Pinpoint the cell where the given text exists, returning its [x, y] midpoint coordinate. 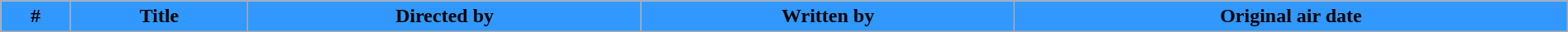
Written by [827, 16]
Title [159, 16]
Original air date [1292, 16]
Directed by [445, 16]
# [36, 16]
